Scan for the cell matching the given text and deliver its [X, Y] coordinate at center. 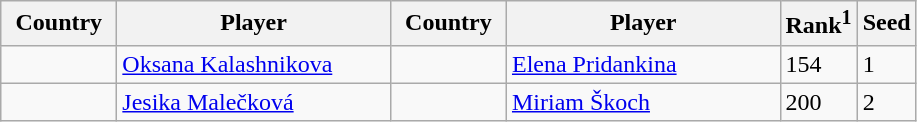
200 [818, 102]
Elena Pridankina [643, 64]
Miriam Škoch [643, 102]
Seed [886, 24]
154 [818, 64]
Oksana Kalashnikova [254, 64]
Jesika Malečková [254, 102]
2 [886, 102]
1 [886, 64]
Rank1 [818, 24]
